Detect which cell encompasses the target text, then output its [X, Y] center coordinate. 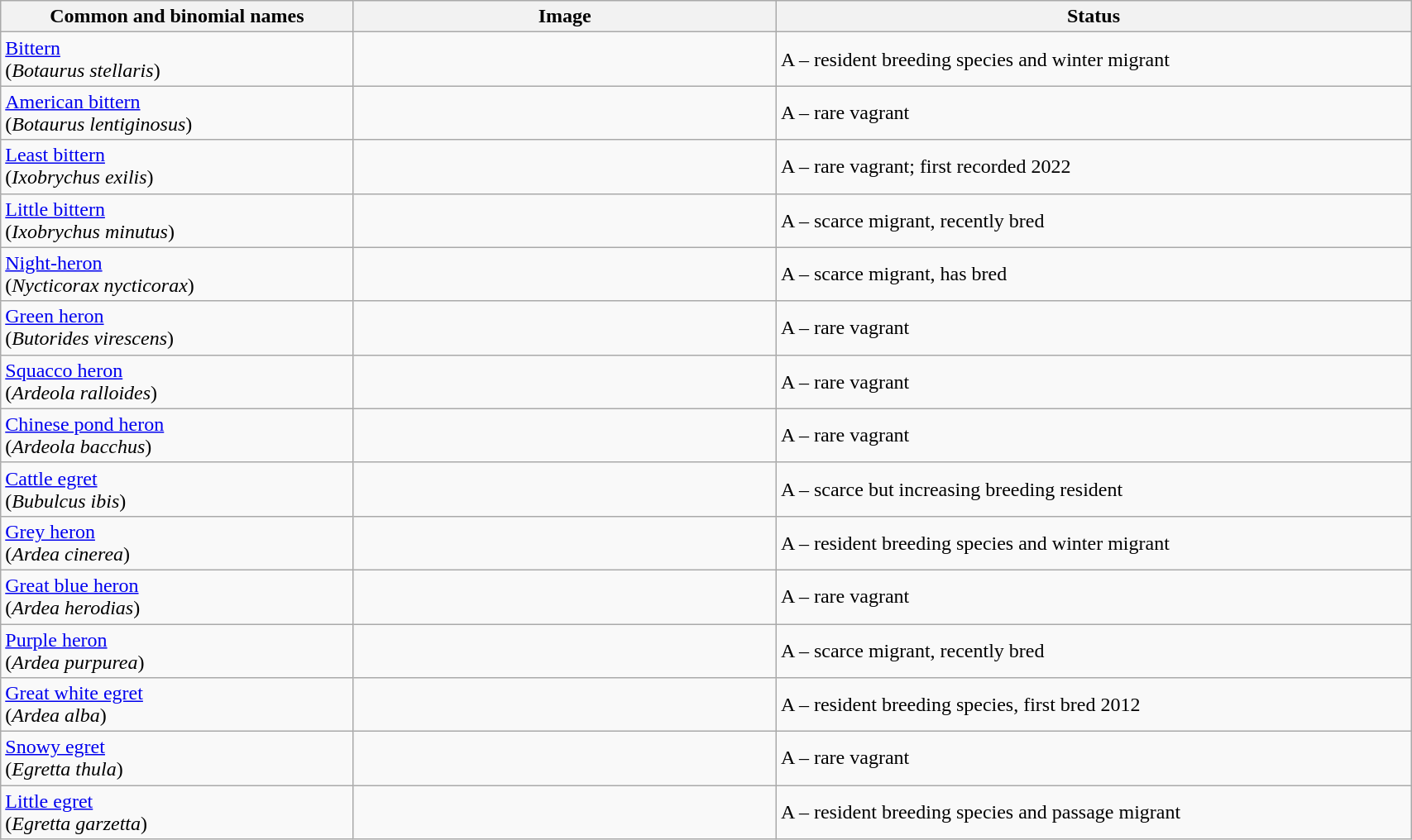
Grey heron(Ardea cinerea) [177, 542]
Snowy egret(Egretta thula) [177, 759]
A – scarce but increasing breeding resident [1094, 489]
Status [1094, 17]
Night-heron(Nycticorax nycticorax) [177, 274]
Chinese pond heron(Ardeola bacchus) [177, 435]
A – rare vagrant; first recorded 2022 [1094, 167]
Bittern(Botaurus stellaris) [177, 60]
Great blue heron(Ardea herodias) [177, 597]
Little bittern(Ixobrychus minutus) [177, 220]
Least bittern(Ixobrychus exilis) [177, 167]
Common and binomial names [177, 17]
American bittern(Botaurus lentiginosus) [177, 112]
Green heron(Butorides virescens) [177, 327]
Little egret(Egretta garzetta) [177, 812]
Great white egret(Ardea alba) [177, 704]
Cattle egret(Bubulcus ibis) [177, 489]
Purple heron(Ardea purpurea) [177, 650]
A – resident breeding species, first bred 2012 [1094, 704]
Image [564, 17]
A – resident breeding species and passage migrant [1094, 812]
Squacco heron(Ardeola ralloides) [177, 382]
A – scarce migrant, has bred [1094, 274]
